Return the (x, y) coordinate for the center point of the cell that contains the specified text.  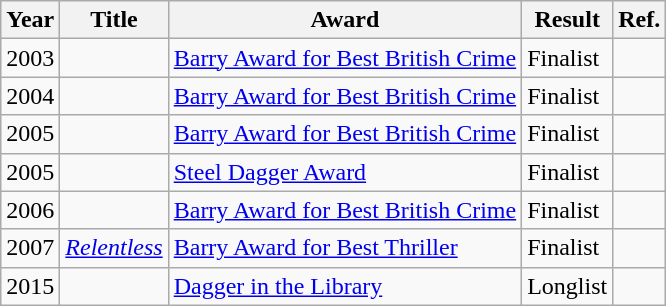
Relentless (114, 248)
Barry Award for Best Thriller (344, 248)
Award (344, 20)
2006 (30, 210)
Title (114, 20)
Result (568, 20)
2007 (30, 248)
2004 (30, 96)
Ref. (640, 20)
Steel Dagger Award (344, 172)
Dagger in the Library (344, 286)
Year (30, 20)
Longlist (568, 286)
2015 (30, 286)
2003 (30, 58)
